Search for the cell housing the specified text and yield its (x, y) center coordinate. 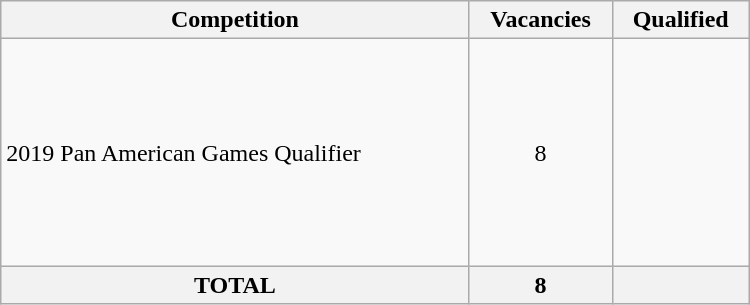
Qualified (680, 20)
2019 Pan American Games Qualifier (235, 152)
Competition (235, 20)
Vacancies (540, 20)
TOTAL (235, 285)
